Find where the given text appears and provide that cell's center as (X, Y) coordinate. 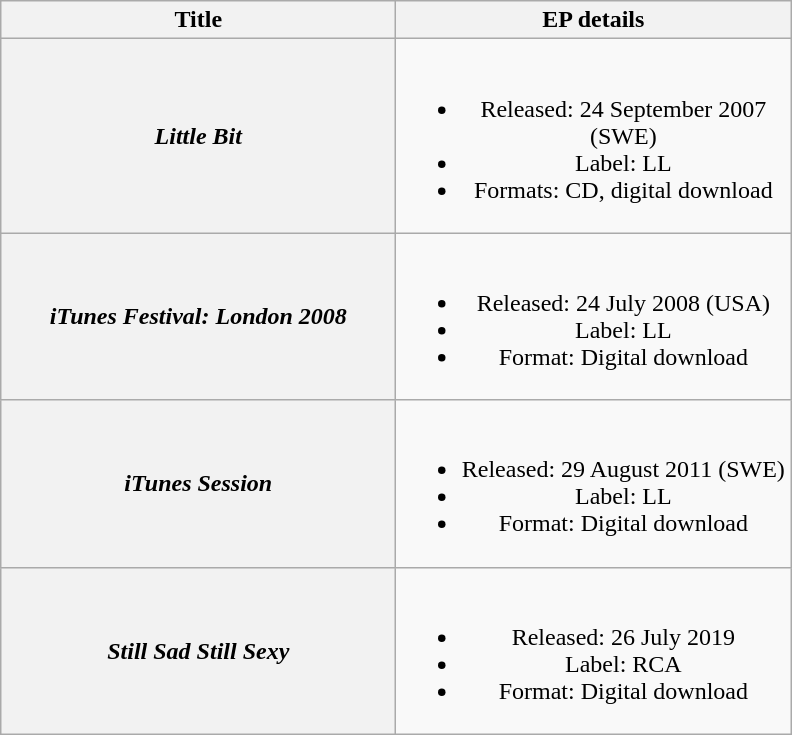
Title (198, 20)
Released: 29 August 2011 (SWE)Label: LLFormat: Digital download (594, 484)
Little Bit (198, 136)
iTunes Session (198, 484)
Still Sad Still Sexy (198, 650)
Released: 24 September 2007 (SWE)Label: LLFormats: CD, digital download (594, 136)
iTunes Festival: London 2008 (198, 316)
EP details (594, 20)
Released: 24 July 2008 (USA)Label: LLFormat: Digital download (594, 316)
Released: 26 July 2019Label: RCAFormat: Digital download (594, 650)
